Extract the [X, Y] coordinate from the center of the cell holding the provided text.  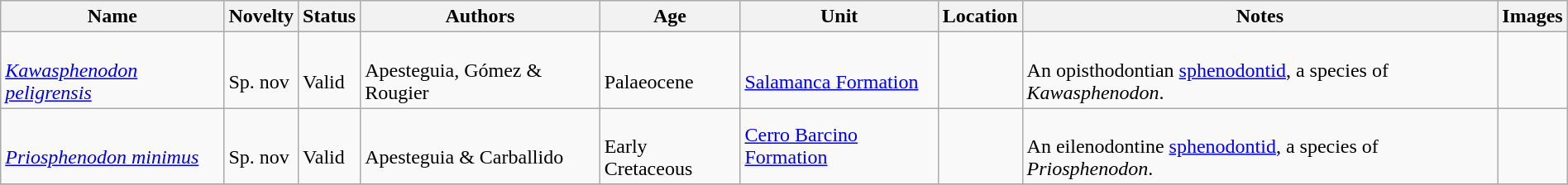
Priosphenodon minimus [112, 146]
Kawasphenodon peligrensis [112, 70]
Apesteguia & Carballido [480, 146]
Authors [480, 17]
Images [1532, 17]
Location [980, 17]
Age [670, 17]
Apesteguia, Gómez & Rougier [480, 70]
Novelty [261, 17]
Name [112, 17]
Early Cretaceous [670, 146]
An opisthodontian sphenodontid, a species of Kawasphenodon. [1260, 70]
Unit [839, 17]
Status [329, 17]
Cerro Barcino Formation [839, 146]
Notes [1260, 17]
An eilenodontine sphenodontid, a species of Priosphenodon. [1260, 146]
Palaeocene [670, 70]
Salamanca Formation [839, 70]
